Identify which cell holds the provided text, then report its (x, y) central coordinate. 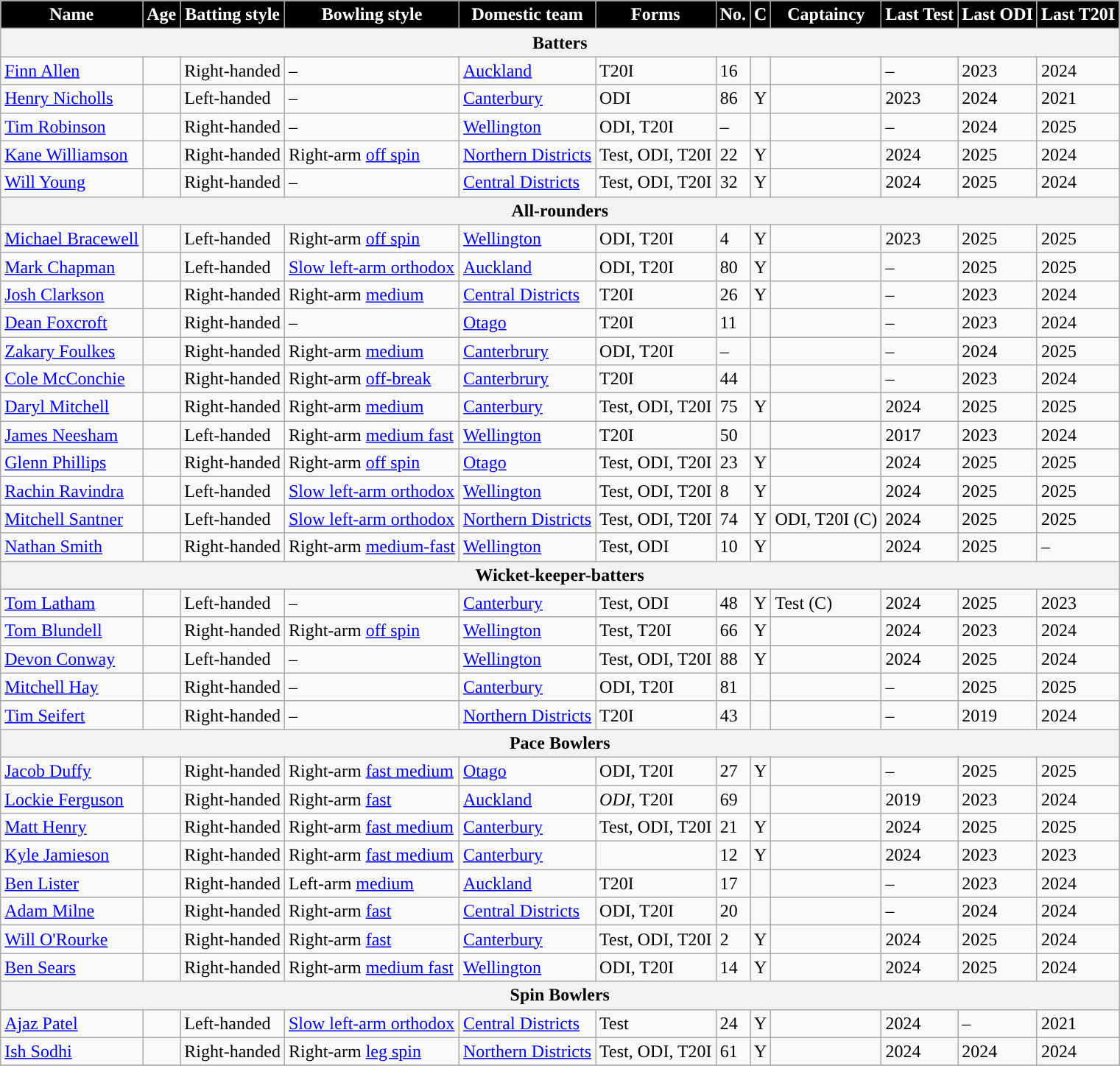
43 (733, 715)
Lockie Ferguson (72, 799)
Test (656, 1023)
Glenn Phillips (72, 463)
Wicket-keeper-batters (560, 575)
Will O'Rourke (72, 939)
James Neesham (72, 435)
Kyle Jamieson (72, 855)
C (761, 15)
Right-arm leg spin (371, 1051)
4 (733, 239)
32 (733, 183)
Tom Latham (72, 603)
21 (733, 827)
74 (733, 519)
ODI, T20I (C) (826, 519)
Tom Blundell (72, 631)
Captaincy (826, 15)
2 (733, 939)
Nathan Smith (72, 547)
81 (733, 687)
Name (72, 15)
69 (733, 799)
Left-arm medium (371, 883)
Domestic team (527, 15)
Kane Williamson (72, 155)
61 (733, 1051)
26 (733, 294)
Dean Foxcroft (72, 322)
22 (733, 155)
Last T20I (1078, 15)
Pace Bowlers (560, 743)
Ish Sodhi (72, 1051)
All-rounders (560, 211)
Last ODI (998, 15)
16 (733, 71)
Zakary Foulkes (72, 351)
Batting style (233, 15)
48 (733, 603)
20 (733, 911)
Right-arm medium-fast (371, 547)
23 (733, 463)
Finn Allen (72, 71)
12 (733, 855)
Adam Milne (72, 911)
Spin Bowlers (560, 995)
Right-arm off-break (371, 379)
Tim Seifert (72, 715)
88 (733, 659)
Matt Henry (72, 827)
Daryl Mitchell (72, 407)
Mitchell Hay (72, 687)
Ben Sears (72, 967)
17 (733, 883)
44 (733, 379)
Ben Lister (72, 883)
Tim Robinson (72, 127)
No. (733, 15)
Test, T20I (656, 631)
27 (733, 771)
86 (733, 99)
75 (733, 407)
Test (C) (826, 603)
Henry Nicholls (72, 99)
24 (733, 1023)
Mitchell Santner (72, 519)
80 (733, 266)
Batters (560, 43)
Josh Clarkson (72, 294)
Bowling style (371, 15)
Michael Bracewell (72, 239)
Cole McConchie (72, 379)
Ajaz Patel (72, 1023)
8 (733, 491)
Rachin Ravindra (72, 491)
66 (733, 631)
Last Test (920, 15)
2017 (920, 435)
ODI (656, 99)
Age (162, 15)
Will Young (72, 183)
11 (733, 322)
Forms (656, 15)
10 (733, 547)
Mark Chapman (72, 266)
14 (733, 967)
Jacob Duffy (72, 771)
50 (733, 435)
Devon Conway (72, 659)
